Find where the given text appears and provide that cell's center as (X, Y) coordinate. 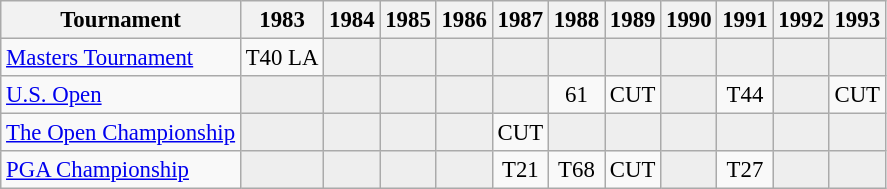
1987 (520, 20)
Tournament (121, 20)
61 (576, 95)
1991 (745, 20)
T27 (745, 170)
The Open Championship (121, 133)
1988 (576, 20)
T44 (745, 95)
1983 (282, 20)
T40 LA (282, 58)
U.S. Open (121, 95)
T21 (520, 170)
Masters Tournament (121, 58)
1984 (352, 20)
1993 (857, 20)
1985 (408, 20)
PGA Championship (121, 170)
1992 (801, 20)
1986 (464, 20)
1989 (633, 20)
1990 (689, 20)
T68 (576, 170)
